Return (X, Y) of the center of cell containing provided text 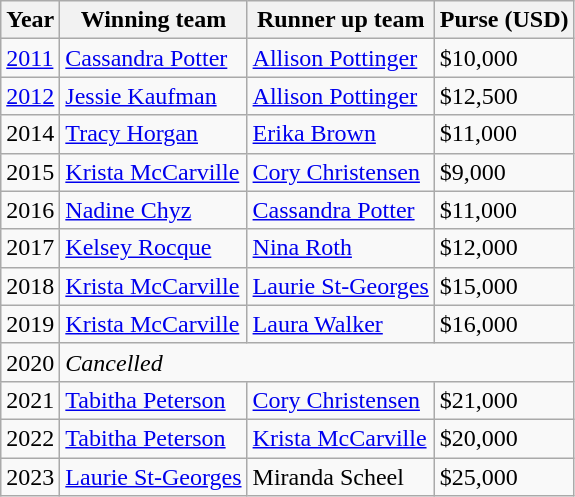
$12,000 (504, 248)
Jessie Kaufman (154, 96)
2018 (30, 286)
Erika Brown (340, 134)
2021 (30, 400)
Tracy Horgan (154, 134)
Laura Walker (340, 324)
$20,000 (504, 438)
2023 (30, 477)
2022 (30, 438)
2016 (30, 210)
Nina Roth (340, 248)
$10,000 (504, 58)
$25,000 (504, 477)
$9,000 (504, 172)
2014 (30, 134)
Purse (USD) (504, 20)
Winning team (154, 20)
$16,000 (504, 324)
2017 (30, 248)
2019 (30, 324)
$21,000 (504, 400)
2015 (30, 172)
$15,000 (504, 286)
Year (30, 20)
2012 (30, 96)
$12,500 (504, 96)
Miranda Scheel (340, 477)
Kelsey Rocque (154, 248)
Cancelled (317, 362)
2020 (30, 362)
Nadine Chyz (154, 210)
Runner up team (340, 20)
2011 (30, 58)
